Scan for the cell matching the given text and deliver its (X, Y) coordinate at center. 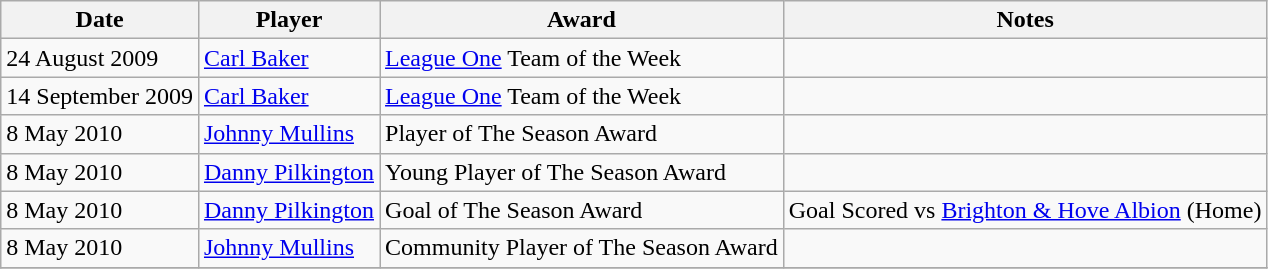
Community Player of The Season Award (582, 248)
Player of The Season Award (582, 134)
24 August 2009 (100, 58)
Date (100, 20)
Goal Scored vs Brighton & Hove Albion (Home) (1025, 210)
Goal of The Season Award (582, 210)
Award (582, 20)
14 September 2009 (100, 96)
Player (288, 20)
Notes (1025, 20)
Young Player of The Season Award (582, 172)
